Identify which cell holds the provided text, then report its [X, Y] central coordinate. 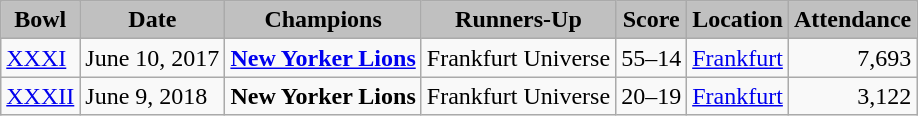
Location [738, 20]
Date [152, 20]
XXXII [40, 96]
Attendance [852, 20]
Score [652, 20]
Runners-Up [518, 20]
3,122 [852, 96]
7,693 [852, 58]
XXXI [40, 58]
55–14 [652, 58]
Bowl [40, 20]
June 9, 2018 [152, 96]
June 10, 2017 [152, 58]
20–19 [652, 96]
Champions [323, 20]
